Provide the [x, y] coordinate of the cell's center where the given text is located.  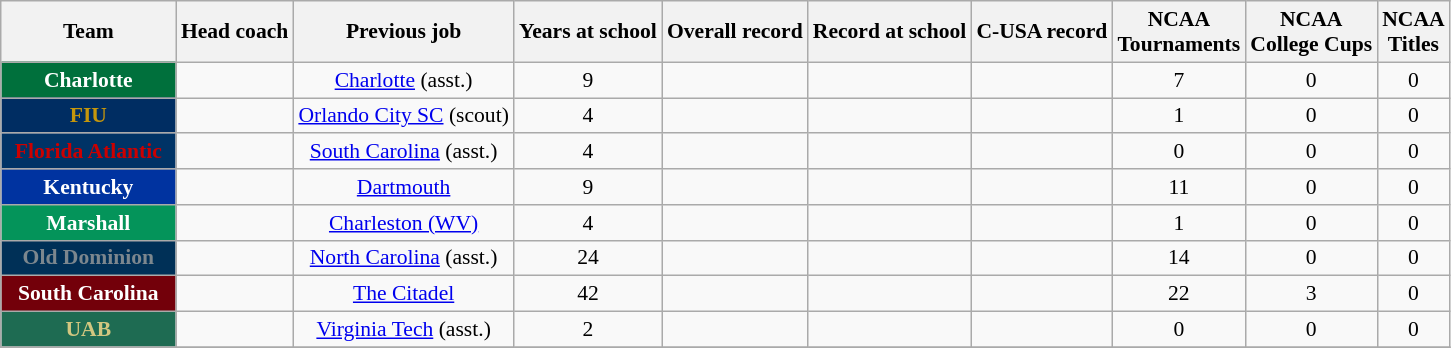
Dartmouth [404, 187]
NCAATitles [1413, 32]
11 [1178, 187]
Florida Atlantic [88, 152]
Kentucky [88, 187]
2 [588, 330]
Charleston (WV) [404, 223]
North Carolina (asst.) [404, 258]
UAB [88, 330]
Overall record [735, 32]
NCAACollege Cups [1311, 32]
FIU [88, 116]
Head coach [234, 32]
Marshall [88, 223]
Record at school [890, 32]
14 [1178, 258]
42 [588, 294]
The Citadel [404, 294]
Orlando City SC (scout) [404, 116]
Charlotte [88, 80]
3 [1311, 294]
Team [88, 32]
C-USA record [1042, 32]
7 [1178, 80]
Virginia Tech (asst.) [404, 330]
NCAATournaments [1178, 32]
24 [588, 258]
South Carolina (asst.) [404, 152]
South Carolina [88, 294]
Old Dominion [88, 258]
Previous job [404, 32]
22 [1178, 294]
Charlotte (asst.) [404, 80]
Years at school [588, 32]
